For the text-containing cell, return its midpoint in [x, y] coordinate format. 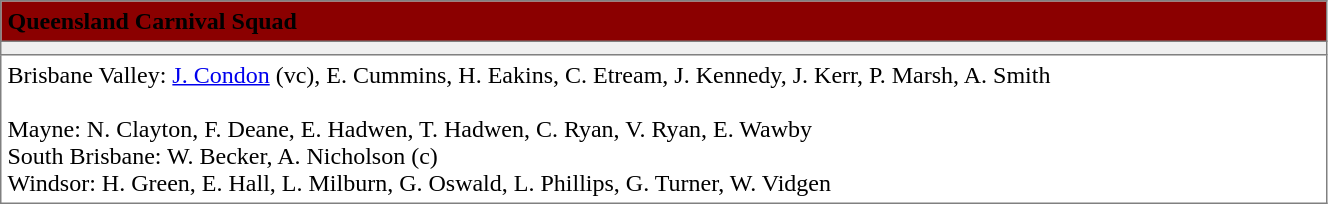
Queensland Carnival Squad [664, 21]
